Capture the cell that displays the provided text and extract its (x, y) central coordinate. 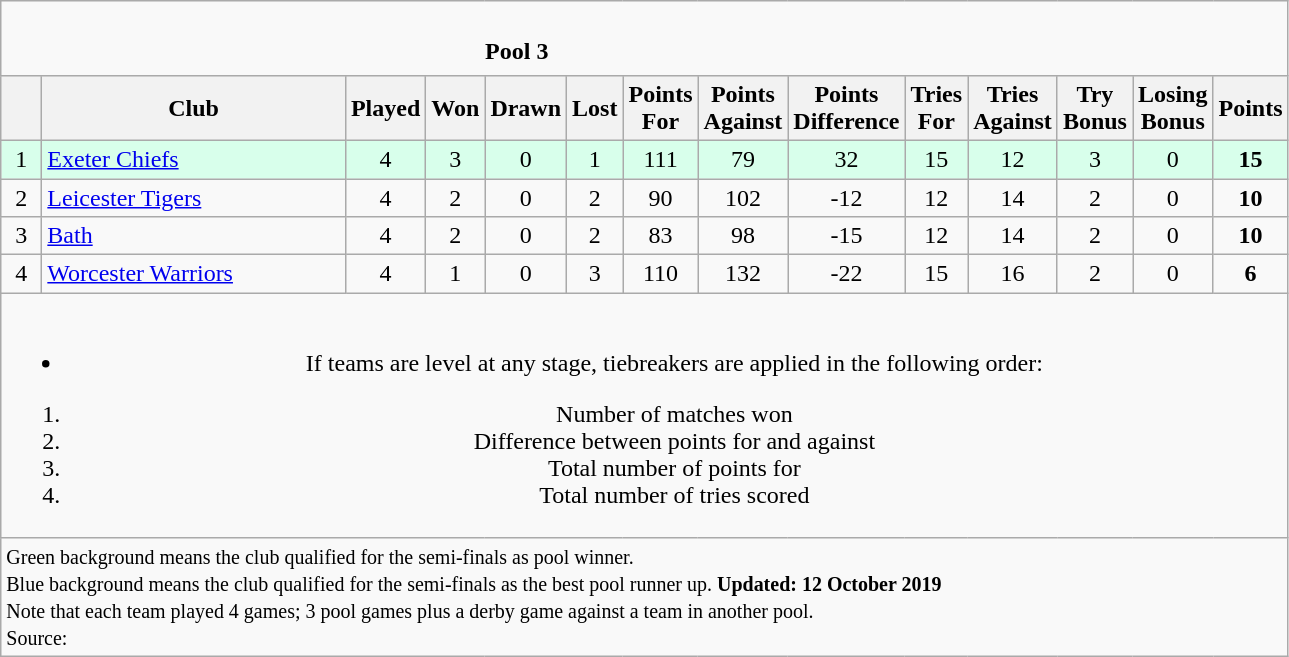
110 (660, 274)
Tries Against (1013, 108)
Points Against (743, 108)
79 (743, 159)
Tries For (936, 108)
111 (660, 159)
Points Difference (846, 108)
Points For (660, 108)
Played (385, 108)
Bath (194, 236)
Points (1250, 108)
6 (1250, 274)
Exeter Chiefs (194, 159)
-12 (846, 197)
Try Bonus (1094, 108)
Leicester Tigers (194, 197)
32 (846, 159)
Worcester Warriors (194, 274)
-22 (846, 274)
90 (660, 197)
-15 (846, 236)
Drawn (526, 108)
132 (743, 274)
98 (743, 236)
Won (456, 108)
Losing Bonus (1172, 108)
16 (1013, 274)
Club (194, 108)
102 (743, 197)
83 (660, 236)
Lost (595, 108)
